Detect which cell encompasses the target text, then output its (X, Y) center coordinate. 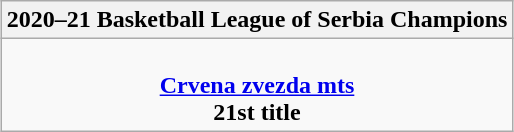
2020–21 Basketball League of Serbia Champions (257, 20)
Crvena zvezda mts21st title (257, 85)
